Locate the cell with the specified text and output its (x, y) center coordinate. 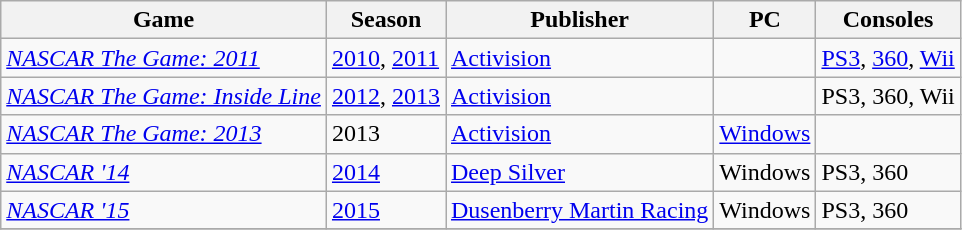
2015 (386, 210)
Game (164, 20)
NASCAR The Game: Inside Line (164, 96)
2012, 2013 (386, 96)
NASCAR The Game: 2011 (164, 58)
NASCAR '14 (164, 172)
Season (386, 20)
Publisher (580, 20)
NASCAR '15 (164, 210)
Dusenberry Martin Racing (580, 210)
2010, 2011 (386, 58)
PC (765, 20)
2014 (386, 172)
NASCAR The Game: 2013 (164, 134)
Consoles (888, 20)
2013 (386, 134)
Deep Silver (580, 172)
